From the cell containing the given text, extract its center point as [X, Y] coordinate. 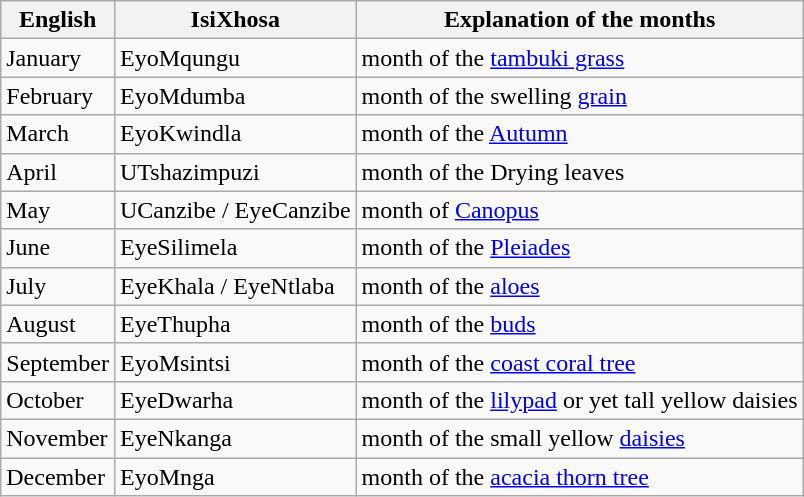
November [58, 438]
month of the Drying leaves [580, 172]
UCanzibe / EyeCanzibe [235, 210]
month of the acacia thorn tree [580, 477]
month of Canopus [580, 210]
month of the buds [580, 324]
October [58, 400]
June [58, 248]
month of the swelling grain [580, 96]
month of the coast coral tree [580, 362]
February [58, 96]
UTshazimpuzi [235, 172]
EyoMdumba [235, 96]
month of the lilypad or yet tall yellow daisies [580, 400]
EyoMqungu [235, 58]
EyoMnga [235, 477]
December [58, 477]
month of the small yellow daisies [580, 438]
EyeNkanga [235, 438]
March [58, 134]
April [58, 172]
month of the aloes [580, 286]
month of the tambuki grass [580, 58]
EyeThupha [235, 324]
September [58, 362]
August [58, 324]
July [58, 286]
month of the Pleiades [580, 248]
EyoKwindla [235, 134]
IsiXhosa [235, 20]
EyeSilimela [235, 248]
English [58, 20]
May [58, 210]
EyeDwarha [235, 400]
month of the Autumn [580, 134]
January [58, 58]
EyoMsintsi [235, 362]
Explanation of the months [580, 20]
EyeKhala / EyeNtlaba [235, 286]
